Locate the cell with the specified text and output its (X, Y) center coordinate. 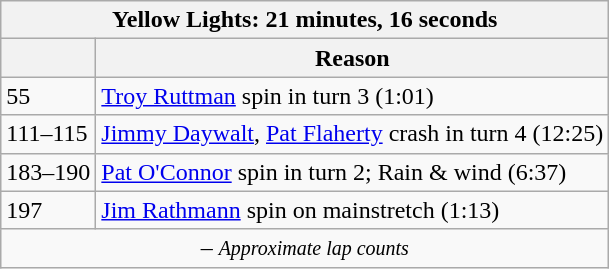
Pat O'Connor spin in turn 2; Rain & wind (6:37) (352, 172)
Troy Ruttman spin in turn 3 (1:01) (352, 96)
197 (48, 210)
55 (48, 96)
– Approximate lap counts (305, 248)
183–190 (48, 172)
Jimmy Daywalt, Pat Flaherty crash in turn 4 (12:25) (352, 134)
Jim Rathmann spin on mainstretch (1:13) (352, 210)
Yellow Lights: 21 minutes, 16 seconds (305, 20)
111–115 (48, 134)
Reason (352, 58)
